Output the [X, Y] coordinate of the center of the cell containing the given text.  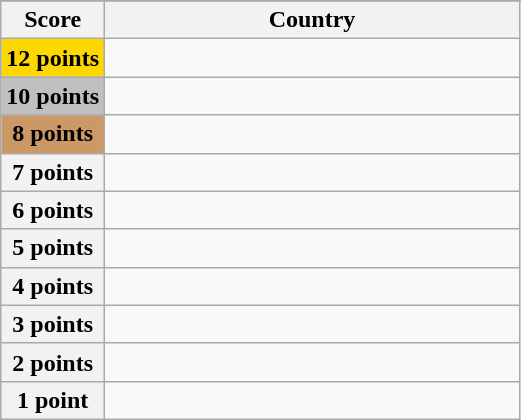
5 points [53, 248]
7 points [53, 172]
12 points [53, 58]
1 point [53, 400]
6 points [53, 210]
10 points [53, 96]
4 points [53, 286]
Country [312, 20]
8 points [53, 134]
3 points [53, 324]
2 points [53, 362]
Score [53, 20]
